Output the [X, Y] coordinate of the center of the cell containing the given text.  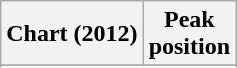
Peak position [189, 34]
Chart (2012) [72, 34]
